Detect which cell encompasses the target text, then output its (x, y) center coordinate. 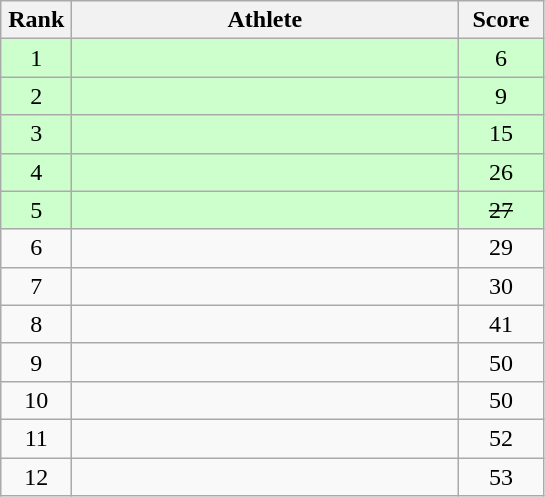
2 (36, 96)
30 (501, 286)
53 (501, 477)
11 (36, 438)
52 (501, 438)
Score (501, 20)
Athlete (265, 20)
10 (36, 400)
4 (36, 172)
8 (36, 324)
5 (36, 210)
29 (501, 248)
7 (36, 286)
Rank (36, 20)
3 (36, 134)
12 (36, 477)
26 (501, 172)
27 (501, 210)
41 (501, 324)
1 (36, 58)
15 (501, 134)
